Identify which cell holds the provided text, then report its [x, y] central coordinate. 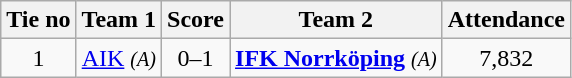
0–1 [196, 58]
AIK (A) [119, 58]
Score [196, 20]
Attendance [506, 20]
7,832 [506, 58]
Team 1 [119, 20]
IFK Norrköping (A) [336, 58]
Tie no [38, 20]
1 [38, 58]
Team 2 [336, 20]
